Search for the cell housing the specified text and yield its (X, Y) center coordinate. 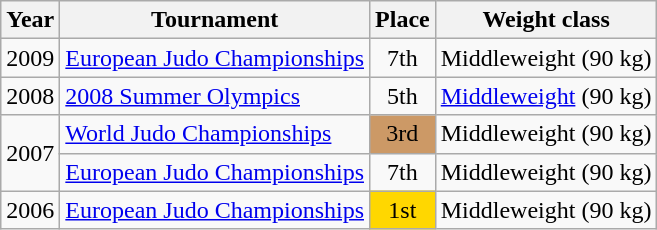
5th (403, 96)
Tournament (215, 20)
Year (30, 20)
2007 (30, 153)
Weight class (546, 20)
1st (403, 210)
Place (403, 20)
2009 (30, 58)
2008 Summer Olympics (215, 96)
World Judo Championships (215, 134)
2006 (30, 210)
3rd (403, 134)
2008 (30, 96)
